Detect which cell encompasses the target text, then output its [X, Y] center coordinate. 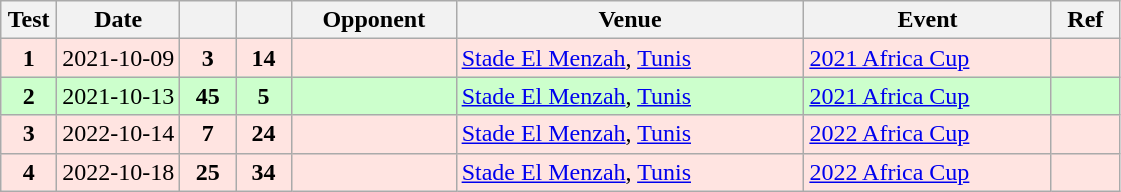
Opponent [374, 20]
2 [29, 96]
25 [208, 172]
Venue [630, 20]
Test [29, 20]
Event [928, 20]
2021-10-13 [118, 96]
45 [208, 96]
7 [208, 134]
2022-10-14 [118, 134]
4 [29, 172]
1 [29, 58]
24 [264, 134]
2022-10-18 [118, 172]
Ref [1085, 20]
5 [264, 96]
14 [264, 58]
Date [118, 20]
2021-10-09 [118, 58]
34 [264, 172]
